Capture the cell that displays the provided text and extract its (x, y) central coordinate. 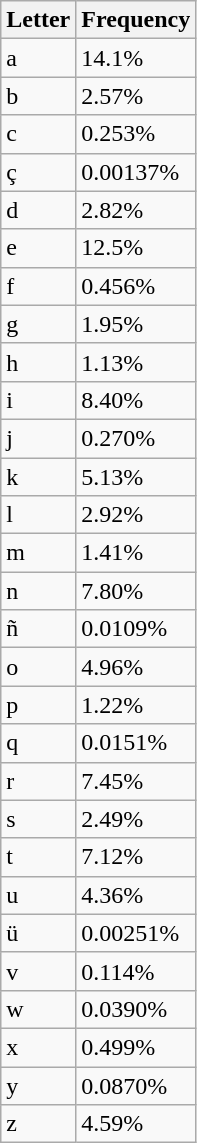
c (38, 134)
j (38, 438)
0.253% (136, 134)
Frequency (136, 20)
1.95% (136, 324)
o (38, 667)
i (38, 400)
12.5% (136, 248)
f (38, 286)
z (38, 1124)
4.36% (136, 895)
7.80% (136, 591)
7.45% (136, 781)
0.456% (136, 286)
x (38, 1047)
1.13% (136, 362)
a (38, 58)
v (38, 971)
s (38, 819)
2.49% (136, 819)
e (38, 248)
5.13% (136, 477)
ç (38, 172)
t (38, 857)
0.00251% (136, 933)
d (38, 210)
0.114% (136, 971)
g (38, 324)
ñ (38, 629)
8.40% (136, 400)
7.12% (136, 857)
0.0390% (136, 1009)
p (38, 705)
0.270% (136, 438)
w (38, 1009)
n (38, 591)
0.0151% (136, 743)
y (38, 1085)
1.41% (136, 553)
0.0109% (136, 629)
q (38, 743)
0.499% (136, 1047)
14.1% (136, 58)
l (38, 515)
b (38, 96)
ü (38, 933)
0.00137% (136, 172)
u (38, 895)
4.96% (136, 667)
2.82% (136, 210)
h (38, 362)
2.57% (136, 96)
2.92% (136, 515)
m (38, 553)
Letter (38, 20)
1.22% (136, 705)
r (38, 781)
0.0870% (136, 1085)
4.59% (136, 1124)
k (38, 477)
